Return the [x, y] coordinate for the center point of the cell that contains the specified text.  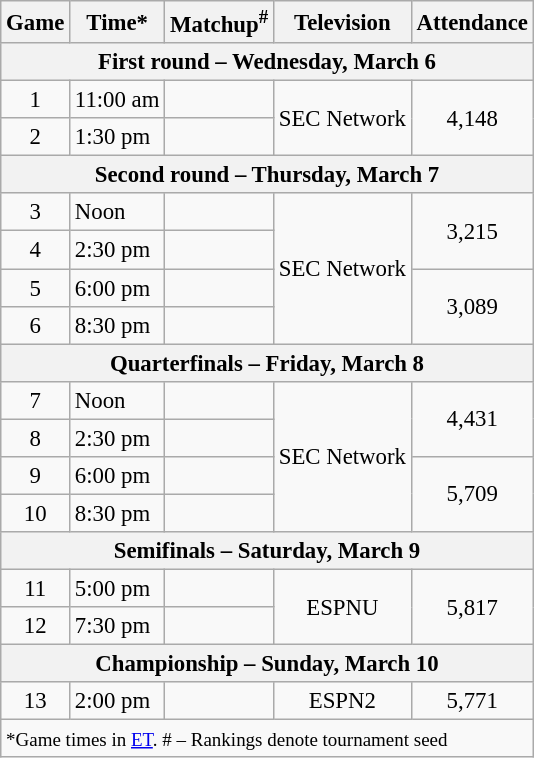
4,148 [472, 118]
3,089 [472, 306]
4,431 [472, 418]
6 [36, 325]
2 [36, 137]
5 [36, 288]
11 [36, 588]
Championship – Sunday, March 10 [267, 664]
Game [36, 22]
Quarterfinals – Friday, March 8 [267, 363]
13 [36, 701]
12 [36, 626]
First round – Wednesday, March 6 [267, 62]
9 [36, 476]
5,771 [472, 701]
7 [36, 400]
Time* [118, 22]
5,817 [472, 606]
8 [36, 438]
Semifinals – Saturday, March 9 [267, 551]
2:00 pm [118, 701]
3 [36, 213]
1 [36, 100]
4 [36, 250]
5:00 pm [118, 588]
Attendance [472, 22]
ESPN2 [342, 701]
1:30 pm [118, 137]
5,709 [472, 494]
10 [36, 513]
11:00 am [118, 100]
ESPNU [342, 606]
Matchup# [220, 22]
3,215 [472, 232]
7:30 pm [118, 626]
*Game times in ET. # – Rankings denote tournament seed [267, 739]
Television [342, 22]
Second round – Thursday, March 7 [267, 175]
